Locate the cell with the specified text and output its (X, Y) center coordinate. 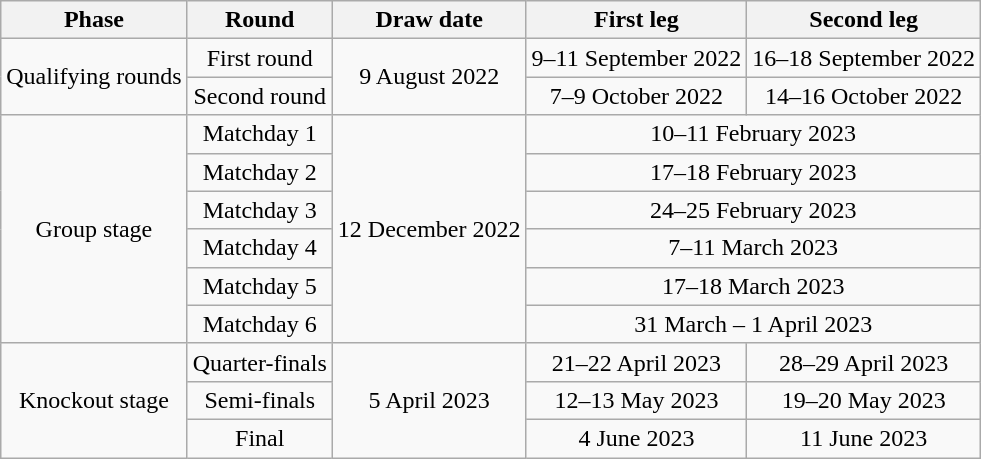
17–18 March 2023 (753, 286)
Matchday 5 (260, 286)
Qualifying rounds (94, 77)
7–11 March 2023 (753, 248)
9–11 September 2022 (636, 58)
9 August 2022 (429, 77)
Second leg (864, 20)
5 April 2023 (429, 400)
31 March – 1 April 2023 (753, 324)
Phase (94, 20)
10–11 February 2023 (753, 134)
Second round (260, 96)
Final (260, 438)
Semi-finals (260, 400)
17–18 February 2023 (753, 172)
Round (260, 20)
4 June 2023 (636, 438)
Group stage (94, 229)
Draw date (429, 20)
First leg (636, 20)
Matchday 3 (260, 210)
24–25 February 2023 (753, 210)
First round (260, 58)
Matchday 6 (260, 324)
Matchday 2 (260, 172)
19–20 May 2023 (864, 400)
12 December 2022 (429, 229)
12–13 May 2023 (636, 400)
14–16 October 2022 (864, 96)
Quarter-finals (260, 362)
Matchday 1 (260, 134)
16–18 September 2022 (864, 58)
Matchday 4 (260, 248)
11 June 2023 (864, 438)
7–9 October 2022 (636, 96)
Knockout stage (94, 400)
21–22 April 2023 (636, 362)
28–29 April 2023 (864, 362)
